Find where the given text appears and provide that cell's center as (X, Y) coordinate. 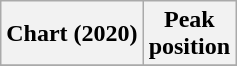
Chart (2020) (72, 34)
Peakposition (189, 34)
